Capture the cell that displays the provided text and extract its (X, Y) central coordinate. 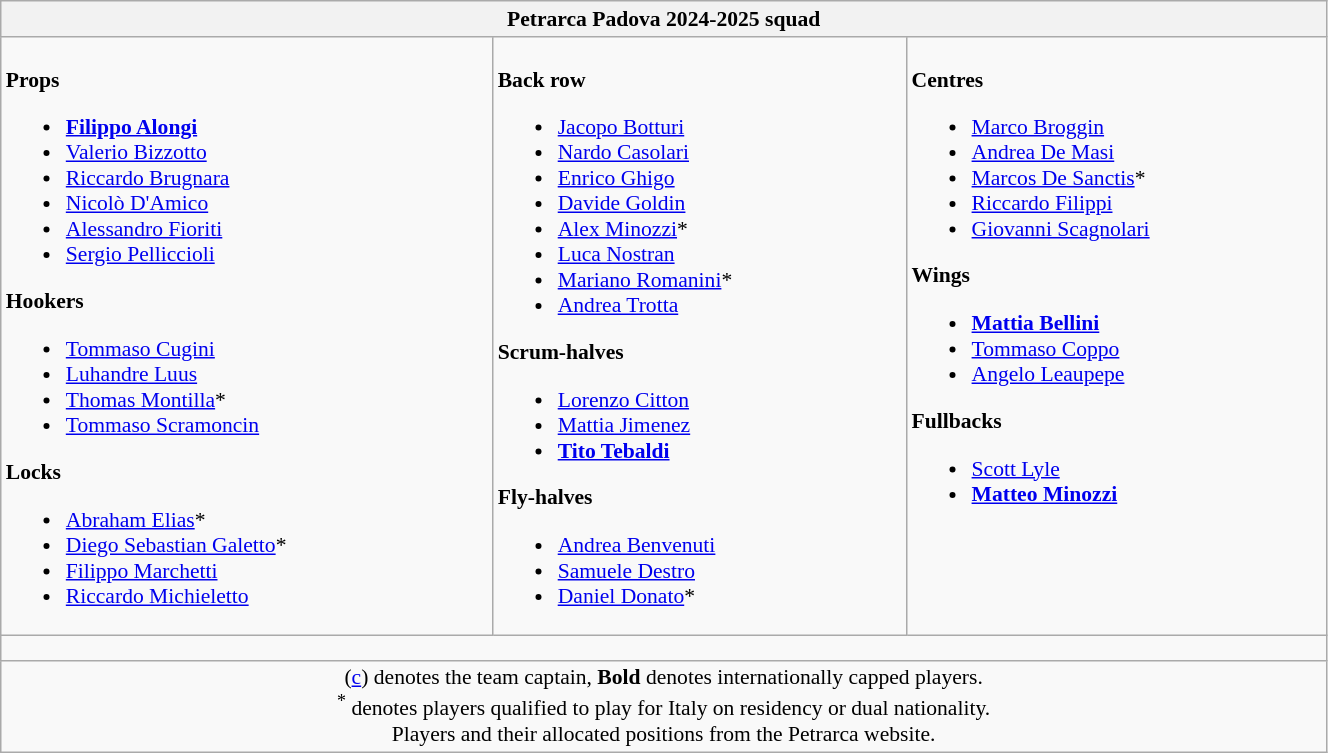
Petrarca Padova 2024-2025 squad (664, 19)
